Identify which cell holds the provided text, then report its [X, Y] central coordinate. 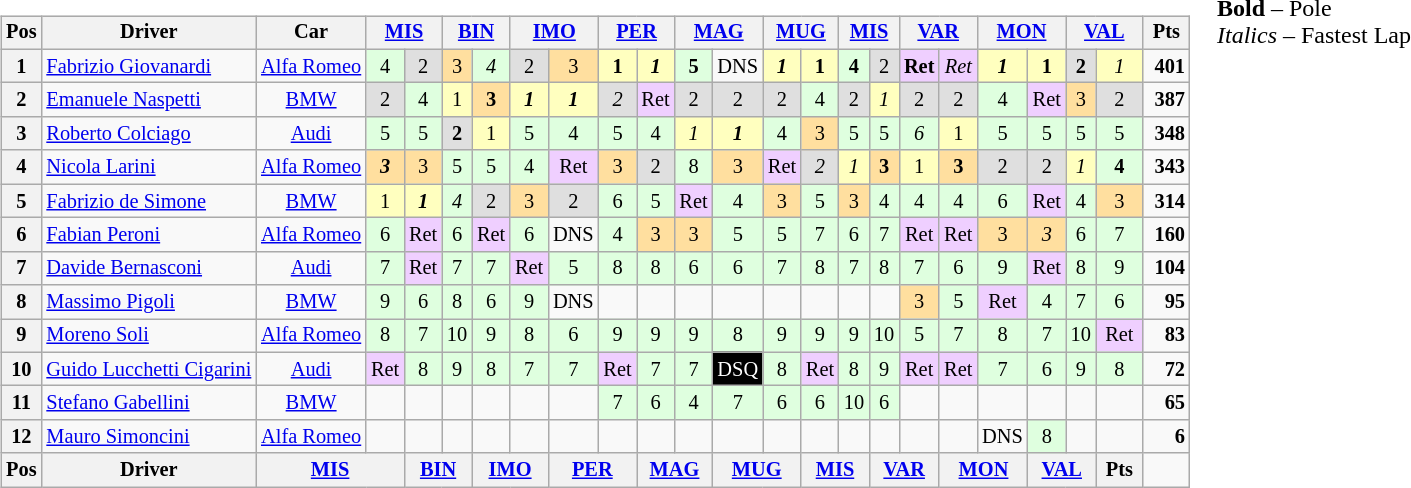
DSQ [738, 369]
Massimo Pigoli [148, 302]
387 [1166, 100]
95 [1166, 302]
Stefano Gabellini [148, 403]
65 [1166, 403]
Fabrizio de Simone [148, 201]
Davide Bernasconi [148, 268]
Guido Lucchetti Cigarini [148, 369]
Fabian Peroni [148, 235]
314 [1166, 201]
Moreno Soli [148, 336]
348 [1166, 134]
Mauro Simoncini [148, 437]
343 [1166, 167]
12 [21, 437]
Emanuele Naspetti [148, 100]
401 [1166, 66]
Roberto Colciago [148, 134]
Fabrizio Giovanardi [148, 66]
Nicola Larini [148, 167]
160 [1166, 235]
104 [1166, 268]
83 [1166, 336]
11 [21, 403]
Car [311, 33]
72 [1166, 369]
